From the cell containing the given text, extract its center point as (X, Y) coordinate. 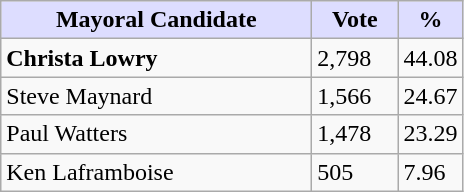
% (430, 20)
Ken Laframboise (156, 172)
23.29 (430, 134)
Steve Maynard (156, 96)
Mayoral Candidate (156, 20)
2,798 (355, 58)
1,478 (355, 134)
Christa Lowry (156, 58)
505 (355, 172)
24.67 (430, 96)
Paul Watters (156, 134)
1,566 (355, 96)
44.08 (430, 58)
Vote (355, 20)
7.96 (430, 172)
